Identify which cell holds the provided text, then report its (x, y) central coordinate. 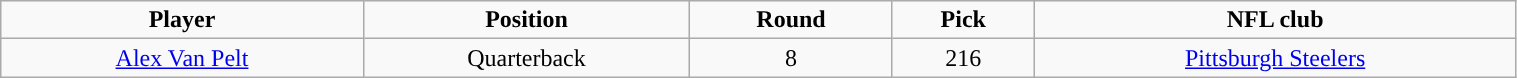
216 (963, 58)
Round (792, 20)
Quarterback (526, 58)
Player (182, 20)
Alex Van Pelt (182, 58)
NFL club (1275, 20)
Position (526, 20)
8 (792, 58)
Pittsburgh Steelers (1275, 58)
Pick (963, 20)
